Locate the cell with the specified text and output its [X, Y] center coordinate. 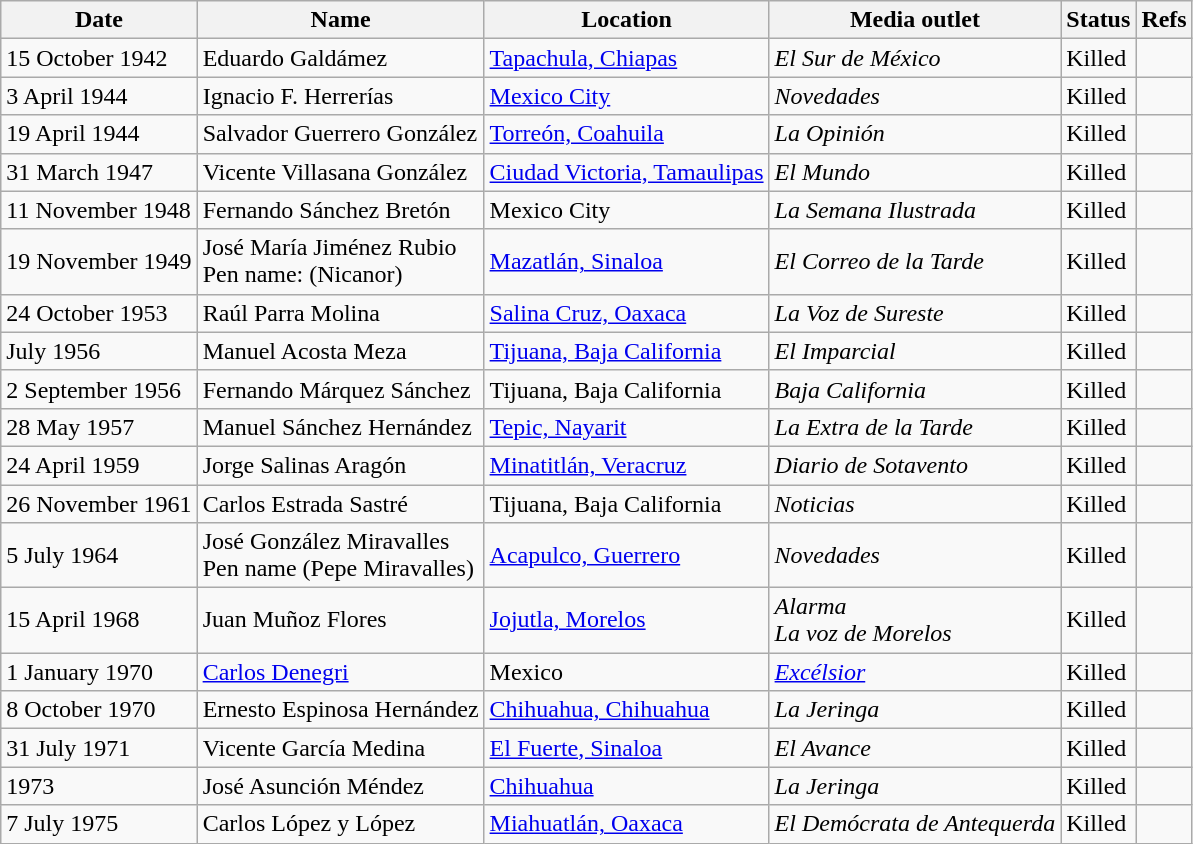
Carlos López y López [340, 824]
El Imparcial [915, 351]
El Sur de México [915, 58]
Carlos Estrada Sastré [340, 503]
11 November 1948 [99, 210]
Date [99, 20]
La Opinión [915, 134]
24 October 1953 [99, 313]
Manuel Sánchez Hernández [340, 427]
19 April 1944 [99, 134]
2 September 1956 [99, 389]
El Demócrata de Antequerda [915, 824]
Baja California [915, 389]
Raúl Parra Molina [340, 313]
La Voz de Sureste [915, 313]
Fernando Márquez Sánchez [340, 389]
Location [626, 20]
July 1956 [99, 351]
El Avance [915, 748]
1 January 1970 [99, 672]
19 November 1949 [99, 262]
Salina Cruz, Oaxaca [626, 313]
31 March 1947 [99, 172]
31 July 1971 [99, 748]
José González MiravallesPen name (Pepe Miravalles) [340, 556]
Mazatlán, Sinaloa [626, 262]
José Asunción Méndez [340, 786]
Ciudad Victoria, Tamaulipas [626, 172]
Carlos Denegri [340, 672]
Fernando Sánchez Bretón [340, 210]
Refs [1164, 20]
3 April 1944 [99, 96]
Manuel Acosta Meza [340, 351]
Acapulco, Guerrero [626, 556]
7 July 1975 [99, 824]
Excélsior [915, 672]
El Fuerte, Sinaloa [626, 748]
Mexico [626, 672]
1973 [99, 786]
Name [340, 20]
26 November 1961 [99, 503]
Torreón, Coahuila [626, 134]
Eduardo Galdámez [340, 58]
15 April 1968 [99, 620]
La Semana Ilustrada [915, 210]
Status [1098, 20]
Ernesto Espinosa Hernández [340, 710]
El Mundo [915, 172]
Chihuahua, Chihuahua [626, 710]
El Correo de la Tarde [915, 262]
5 July 1964 [99, 556]
Ignacio F. Herrerías [340, 96]
28 May 1957 [99, 427]
Miahuatlán, Oaxaca [626, 824]
José María Jiménez RubioPen name: (Nicanor) [340, 262]
Jorge Salinas Aragón [340, 465]
24 April 1959 [99, 465]
AlarmaLa voz de Morelos [915, 620]
Diario de Sotavento [915, 465]
Minatitlán, Veracruz [626, 465]
Media outlet [915, 20]
La Extra de la Tarde [915, 427]
Tepic, Nayarit [626, 427]
Jojutla, Morelos [626, 620]
Vicente García Medina [340, 748]
Chihuahua [626, 786]
Juan Muñoz Flores [340, 620]
Salvador Guerrero González [340, 134]
Vicente Villasana González [340, 172]
Noticias [915, 503]
8 October 1970 [99, 710]
Tapachula, Chiapas [626, 58]
15 October 1942 [99, 58]
